Detect which cell encompasses the target text, then output its (X, Y) center coordinate. 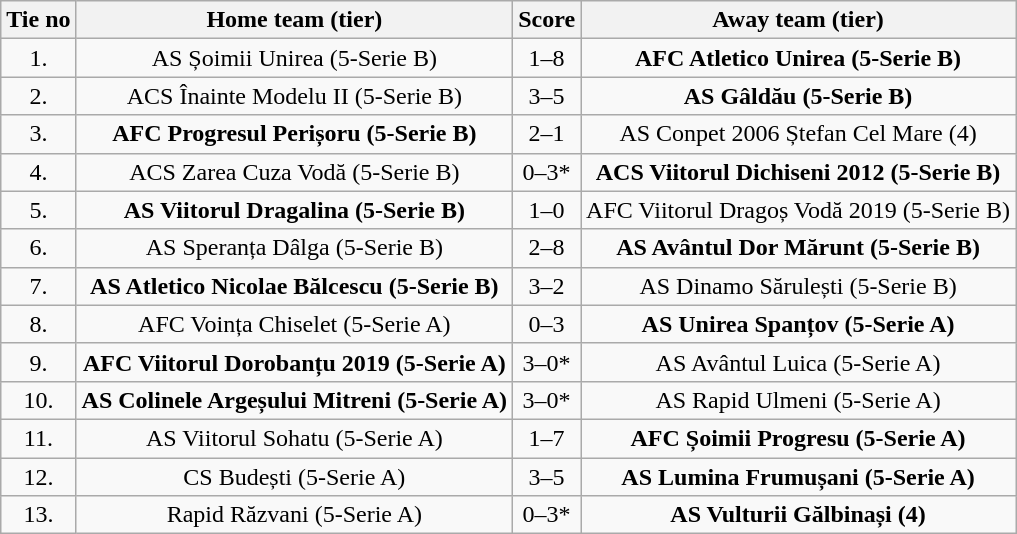
ACS Zarea Cuza Vodă (5-Serie B) (294, 172)
AS Unirea Spanțov (5-Serie A) (798, 324)
1–8 (547, 58)
ACS Viitorul Dichiseni 2012 (5-Serie B) (798, 172)
Tie no (38, 20)
AS Colinele Argeșului Mitreni (5-Serie A) (294, 400)
AFC Voința Chiselet (5-Serie A) (294, 324)
AFC Viitorul Dragoș Vodă 2019 (5-Serie B) (798, 210)
12. (38, 477)
AS Lumina Frumușani (5-Serie A) (798, 477)
1–0 (547, 210)
AS Șoimii Unirea (5-Serie B) (294, 58)
Away team (tier) (798, 20)
AS Vulturii Gălbinași (4) (798, 515)
AS Speranța Dâlga (5-Serie B) (294, 248)
AS Rapid Ulmeni (5-Serie A) (798, 400)
AS Atletico Nicolae Bălcescu (5-Serie B) (294, 286)
13. (38, 515)
1–7 (547, 438)
2. (38, 96)
Score (547, 20)
9. (38, 362)
4. (38, 172)
2–8 (547, 248)
5. (38, 210)
AFC Viitorul Dorobanțu 2019 (5-Serie A) (294, 362)
AFC Atletico Unirea (5-Serie B) (798, 58)
AS Conpet 2006 Ștefan Cel Mare (4) (798, 134)
1. (38, 58)
AS Avântul Luica (5-Serie A) (798, 362)
0–3 (547, 324)
AS Avântul Dor Mărunt (5-Serie B) (798, 248)
CS Budești (5-Serie A) (294, 477)
Rapid Răzvani (5-Serie A) (294, 515)
AFC Șoimii Progresu (5-Serie A) (798, 438)
3–2 (547, 286)
7. (38, 286)
AS Dinamo Sărulești (5-Serie B) (798, 286)
11. (38, 438)
6. (38, 248)
10. (38, 400)
Home team (tier) (294, 20)
AS Viitorul Dragalina (5-Serie B) (294, 210)
AS Gâldău (5-Serie B) (798, 96)
8. (38, 324)
AS Viitorul Sohatu (5-Serie A) (294, 438)
ACS Înainte Modelu II (5-Serie B) (294, 96)
AFC Progresul Perișoru (5-Serie B) (294, 134)
3. (38, 134)
2–1 (547, 134)
